From the cell containing the given text, extract its center point as (x, y) coordinate. 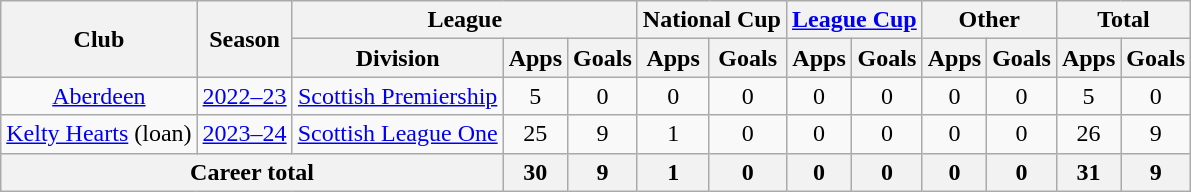
30 (535, 172)
Total (1123, 20)
League Cup (854, 20)
2022–23 (244, 96)
Division (398, 58)
Career total (252, 172)
Kelty Hearts (loan) (99, 134)
26 (1088, 134)
31 (1088, 172)
Aberdeen (99, 96)
2023–24 (244, 134)
Other (989, 20)
League (464, 20)
National Cup (712, 20)
25 (535, 134)
Scottish League One (398, 134)
Club (99, 39)
Season (244, 39)
Scottish Premiership (398, 96)
